Identify which cell holds the provided text, then report its (X, Y) central coordinate. 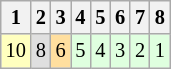
7 (140, 17)
10 (16, 51)
